Identify which cell holds the provided text, then report its (X, Y) central coordinate. 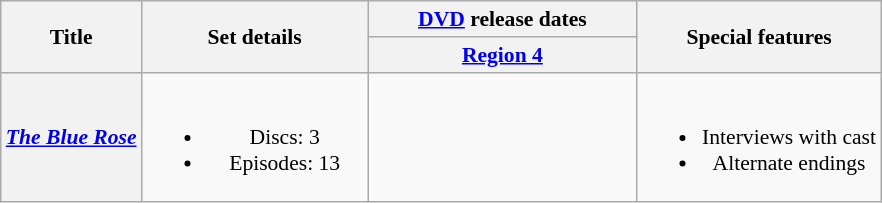
Special features (759, 36)
Title (72, 36)
DVD release dates (502, 19)
Set details (255, 36)
Interviews with castAlternate endings (759, 137)
Discs: 3Episodes: 13 (255, 137)
The Blue Rose (72, 137)
Region 4 (502, 55)
